Determine the [x, y] coordinate at the center of the cell enclosing the given text.  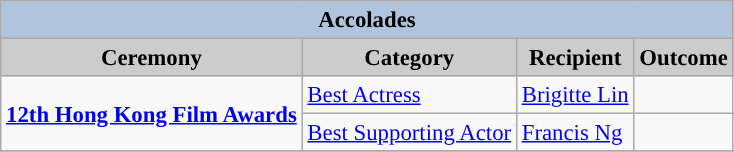
12th Hong Kong Film Awards [152, 114]
Best Actress [409, 95]
Best Supporting Actor [409, 133]
Outcome [684, 58]
Accolades [367, 20]
Category [409, 58]
Ceremony [152, 58]
Francis Ng [575, 133]
Recipient [575, 58]
Brigitte Lin [575, 95]
